Return (X, Y) of the center of cell containing provided text 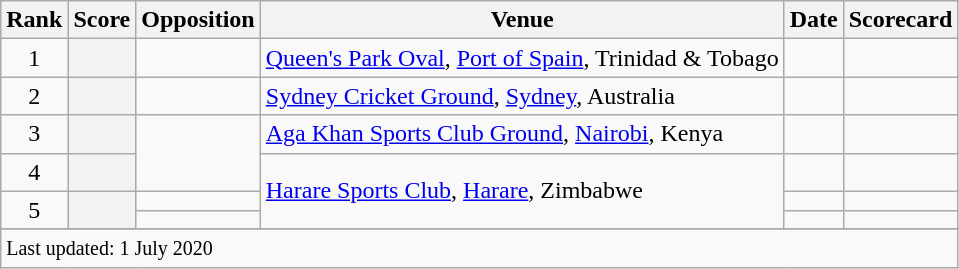
2 (34, 96)
4 (34, 172)
Queen's Park Oval, Port of Spain, Trinidad & Tobago (522, 58)
Aga Khan Sports Club Ground, Nairobi, Kenya (522, 134)
3 (34, 134)
Rank (34, 20)
Date (814, 20)
Sydney Cricket Ground, Sydney, Australia (522, 96)
Harare Sports Club, Harare, Zimbabwe (522, 191)
1 (34, 58)
Venue (522, 20)
Opposition (198, 20)
5 (34, 210)
Last updated: 1 July 2020 (480, 248)
Score (102, 20)
Scorecard (900, 20)
